Locate the cell with the specified text and output its (x, y) center coordinate. 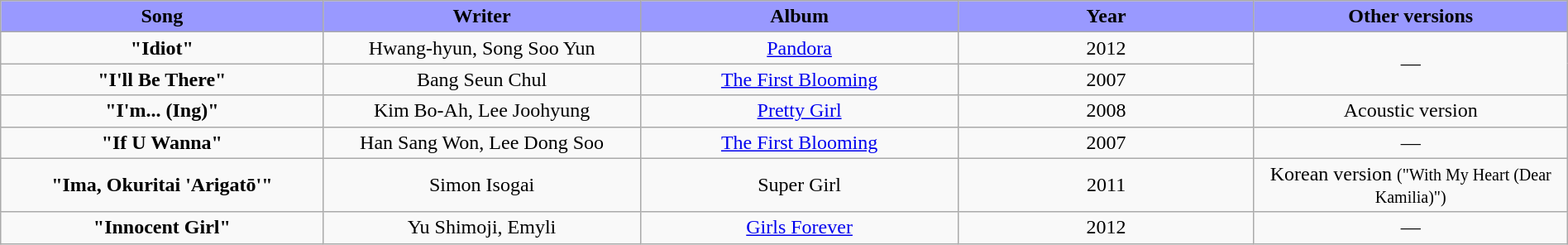
Album (799, 17)
Han Sang Won, Lee Dong Soo (481, 142)
Hwang-hyun, Song Soo Yun (481, 48)
Girls Forever (799, 228)
Super Girl (799, 185)
"Idiot" (162, 48)
Other versions (1411, 17)
"Innocent Girl" (162, 228)
Kim Bo-Ah, Lee Joohyung (481, 111)
"If U Wanna" (162, 142)
"Ima, Okuritai 'Arigatō'" (162, 185)
Simon Isogai (481, 185)
Year (1107, 17)
Writer (481, 17)
Song (162, 17)
Korean version ("With My Heart (Dear Kamilia)") (1411, 185)
"I'm... (Ing)" (162, 111)
Pandora (799, 48)
2011 (1107, 185)
2008 (1107, 111)
"I'll Be There" (162, 79)
Acoustic version (1411, 111)
Pretty Girl (799, 111)
Bang Seun Chul (481, 79)
Yu Shimoji, Emyli (481, 228)
